Locate the cell with the specified text and output its [X, Y] center coordinate. 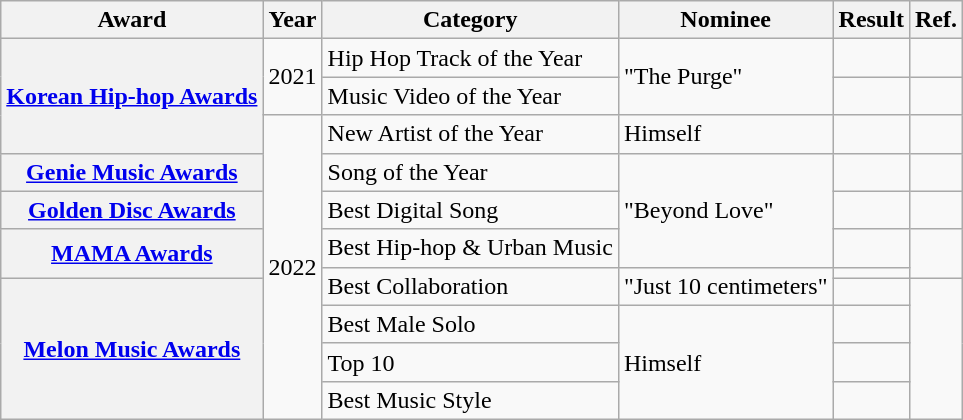
Song of the Year [470, 172]
Award [132, 20]
Melon Music Awards [132, 348]
Korean Hip-hop Awards [132, 96]
Music Video of the Year [470, 96]
MAMA Awards [132, 254]
Best Digital Song [470, 210]
"Just 10 centimeters" [726, 286]
Best Music Style [470, 400]
Golden Disc Awards [132, 210]
2021 [292, 77]
Result [871, 20]
Top 10 [470, 362]
"Beyond Love" [726, 210]
"The Purge" [726, 77]
Year [292, 20]
New Artist of the Year [470, 134]
Category [470, 20]
Best Collaboration [470, 286]
Genie Music Awards [132, 172]
Hip Hop Track of the Year [470, 58]
Best Hip-hop & Urban Music [470, 248]
Best Male Solo [470, 324]
Nominee [726, 20]
2022 [292, 267]
Ref. [936, 20]
